Pinpoint the cell where the given text exists, returning its (x, y) midpoint coordinate. 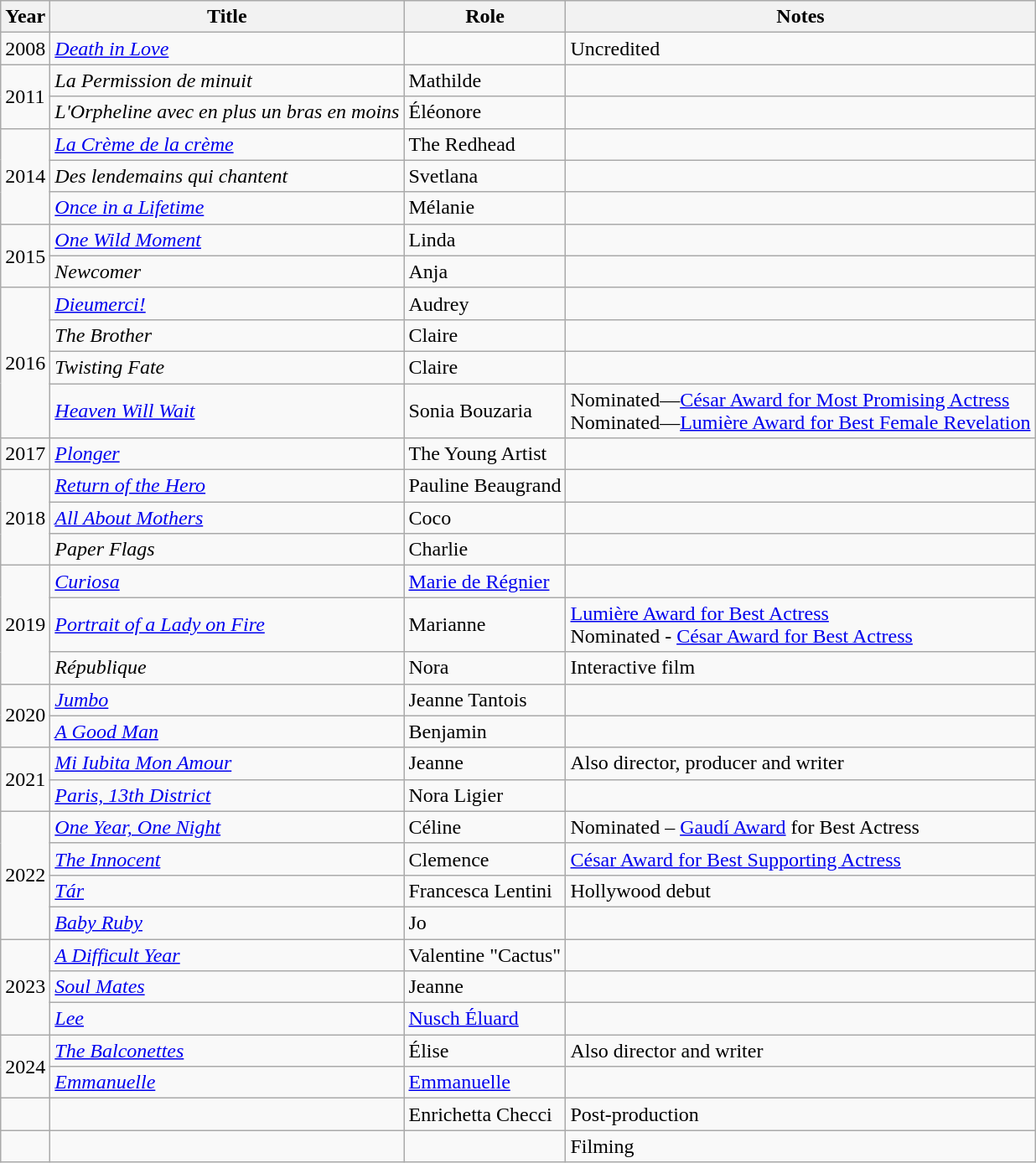
Curiosa (227, 581)
Valentine "Cactus" (484, 954)
Svetlana (484, 176)
Lee (227, 1019)
Title (227, 17)
Newcomer (227, 271)
Baby Ruby (227, 923)
Lumière Award for Best ActressNominated - César Award for Best Actress (800, 625)
Nominated – Gaudí Award for Best Actress (800, 827)
Francesca Lentini (484, 891)
A Difficult Year (227, 954)
2023 (25, 986)
The Balconettes (227, 1051)
2011 (25, 96)
L'Orpheline avec en plus un bras en moins (227, 112)
La Permission de minuit (227, 80)
Uncredited (800, 49)
Anja (484, 271)
Plonger (227, 454)
Des lendemains qui chantent (227, 176)
Enrichetta Checci (484, 1114)
Mi Iubita Mon Amour (227, 763)
A Good Man (227, 731)
Pauline Beaugrand (484, 486)
Charlie (484, 550)
Mélanie (484, 208)
Linda (484, 240)
Soul Mates (227, 987)
Jo (484, 923)
One Wild Moment (227, 240)
La Crème de la crème (227, 144)
Also director and writer (800, 1051)
Céline (484, 827)
Paris, 13th District (227, 795)
2021 (25, 779)
Élise (484, 1051)
2022 (25, 875)
Nusch Éluard (484, 1019)
Death in Love (227, 49)
2024 (25, 1067)
Role (484, 17)
Once in a Lifetime (227, 208)
Mathilde (484, 80)
César Award for Best Supporting Actress (800, 859)
Portrait of a Lady on Fire (227, 625)
Notes (800, 17)
Post-production (800, 1114)
Benjamin (484, 731)
The Young Artist (484, 454)
Marie de Régnier (484, 581)
All About Mothers (227, 518)
Jeanne Tantois (484, 700)
Éléonore (484, 112)
2014 (25, 176)
Dieumerci! (227, 303)
2020 (25, 716)
2017 (25, 454)
Also director, producer and writer (800, 763)
République (227, 668)
Twisting Fate (227, 367)
Interactive film (800, 668)
Clemence (484, 859)
Filming (800, 1146)
Tár (227, 891)
Paper Flags (227, 550)
Coco (484, 518)
2018 (25, 518)
Year (25, 17)
Nora Ligier (484, 795)
2016 (25, 362)
The Brother (227, 335)
Nominated—César Award for Most Promising ActressNominated—Lumière Award for Best Female Revelation (800, 411)
Heaven Will Wait (227, 411)
2015 (25, 256)
Audrey (484, 303)
Sonia Bouzaria (484, 411)
Marianne (484, 625)
The Innocent (227, 859)
2019 (25, 625)
Return of the Hero (227, 486)
Jumbo (227, 700)
Hollywood debut (800, 891)
2008 (25, 49)
One Year, One Night (227, 827)
The Redhead (484, 144)
Nora (484, 668)
